Determine the (x, y) coordinate at the center of the cell enclosing the given text.  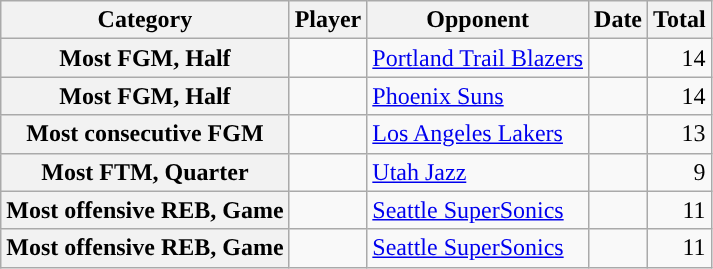
Player (328, 20)
Opponent (478, 20)
Utah Jazz (478, 172)
Most consecutive FGM (145, 134)
9 (680, 172)
Los Angeles Lakers (478, 134)
Portland Trail Blazers (478, 58)
Most FTM, Quarter (145, 172)
Category (145, 20)
13 (680, 134)
Phoenix Suns (478, 96)
Total (680, 20)
Date (618, 20)
